For the text-containing cell, return its midpoint in [X, Y] coordinate format. 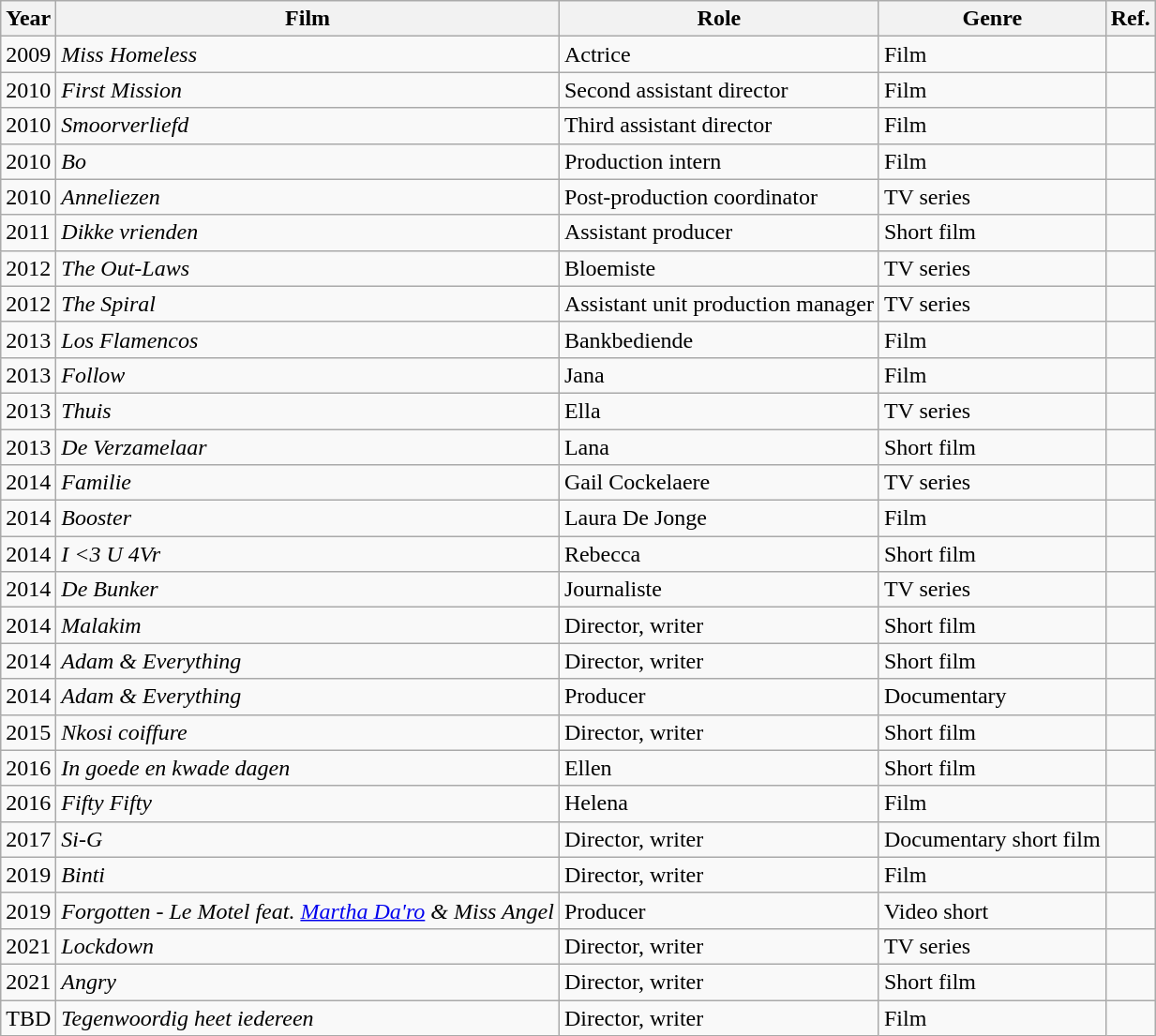
2011 [28, 233]
Familie [308, 483]
First Mission [308, 90]
Jana [718, 375]
Thuis [308, 411]
Third assistant director [718, 126]
Documentary short film [992, 839]
I <3 U 4Vr [308, 554]
Si-G [308, 839]
TBD [28, 1017]
Angry [308, 982]
The Out-Laws [308, 268]
Production intern [718, 161]
De Bunker [308, 590]
Helena [718, 803]
Fifty Fifty [308, 803]
Gail Cockelaere [718, 483]
Booster [308, 518]
Nkosi coiffure [308, 732]
2015 [28, 732]
Assistant producer [718, 233]
Post-production coordinator [718, 197]
The Spiral [308, 304]
Bloemiste [718, 268]
Follow [308, 375]
Actrice [718, 54]
Smoorverliefd [308, 126]
Binti [308, 875]
Year [28, 19]
Malakim [308, 625]
Miss Homeless [308, 54]
Lana [718, 447]
Ellen [718, 768]
Role [718, 19]
Ref. [1131, 19]
De Verzamelaar [308, 447]
Laura De Jonge [718, 518]
Bankbediende [718, 339]
Los Flamencos [308, 339]
Documentary [992, 697]
In goede en kwade dagen [308, 768]
Assistant unit production manager [718, 304]
Anneliezen [308, 197]
Second assistant director [718, 90]
Tegenwoordig heet iedereen [308, 1017]
Lockdown [308, 946]
Bo [308, 161]
Video short [992, 910]
Forgotten - Le Motel feat. Martha Da'ro & Miss Angel [308, 910]
Ella [718, 411]
Dikke vrienden [308, 233]
Rebecca [718, 554]
2017 [28, 839]
Journaliste [718, 590]
2009 [28, 54]
Genre [992, 19]
